Pinpoint the cell where the given text exists, returning its (X, Y) midpoint coordinate. 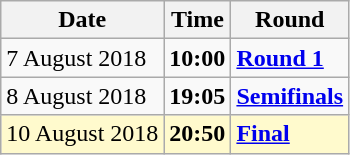
10 August 2018 (82, 134)
Time (198, 20)
Semifinals (290, 96)
19:05 (198, 96)
Round (290, 20)
20:50 (198, 134)
Date (82, 20)
8 August 2018 (82, 96)
Final (290, 134)
7 August 2018 (82, 58)
Round 1 (290, 58)
10:00 (198, 58)
